Determine the (x, y) coordinate at the center of the cell enclosing the given text.  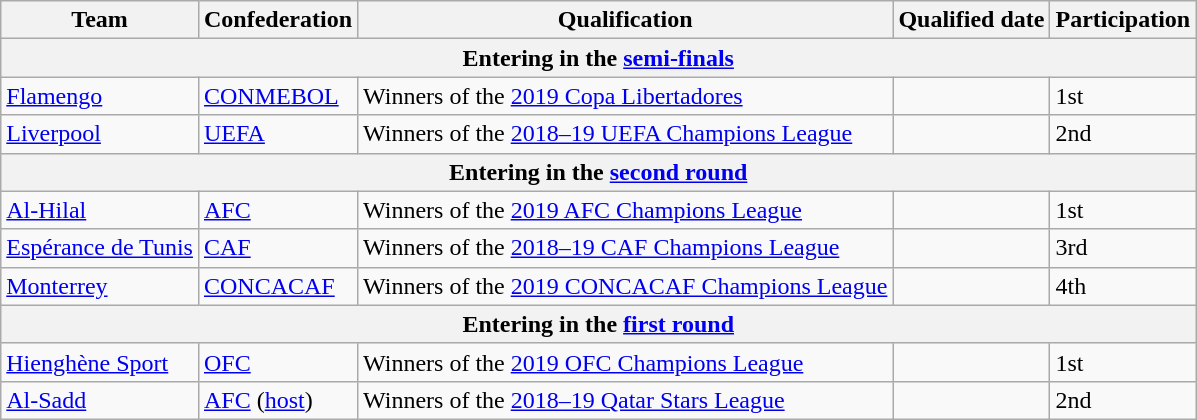
Winners of the 2018–19 UEFA Champions League (626, 134)
AFC (278, 210)
Winners of the 2019 AFC Champions League (626, 210)
Al-Hilal (100, 210)
Winners of the 2018–19 Qatar Stars League (626, 400)
Liverpool (100, 134)
Entering in the first round (598, 324)
AFC (host) (278, 400)
Qualification (626, 20)
Winners of the 2018–19 CAF Champions League (626, 248)
Confederation (278, 20)
Winners of the 2019 CONCACAF Champions League (626, 286)
Al-Sadd (100, 400)
Entering in the second round (598, 172)
Flamengo (100, 96)
Winners of the 2019 Copa Libertadores (626, 96)
Entering in the semi-finals (598, 58)
Espérance de Tunis (100, 248)
Monterrey (100, 286)
Winners of the 2019 OFC Champions League (626, 362)
OFC (278, 362)
Team (100, 20)
CONCACAF (278, 286)
3rd (1123, 248)
4th (1123, 286)
CONMEBOL (278, 96)
Qualified date (972, 20)
CAF (278, 248)
Hienghène Sport (100, 362)
Participation (1123, 20)
UEFA (278, 134)
